Determine the (X, Y) coordinate at the center of the cell enclosing the given text.  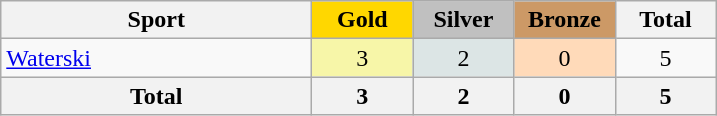
Waterski (156, 58)
Sport (156, 20)
Silver (464, 20)
Bronze (564, 20)
Gold (362, 20)
